Output the (x, y) coordinate of the center of the cell containing the given text.  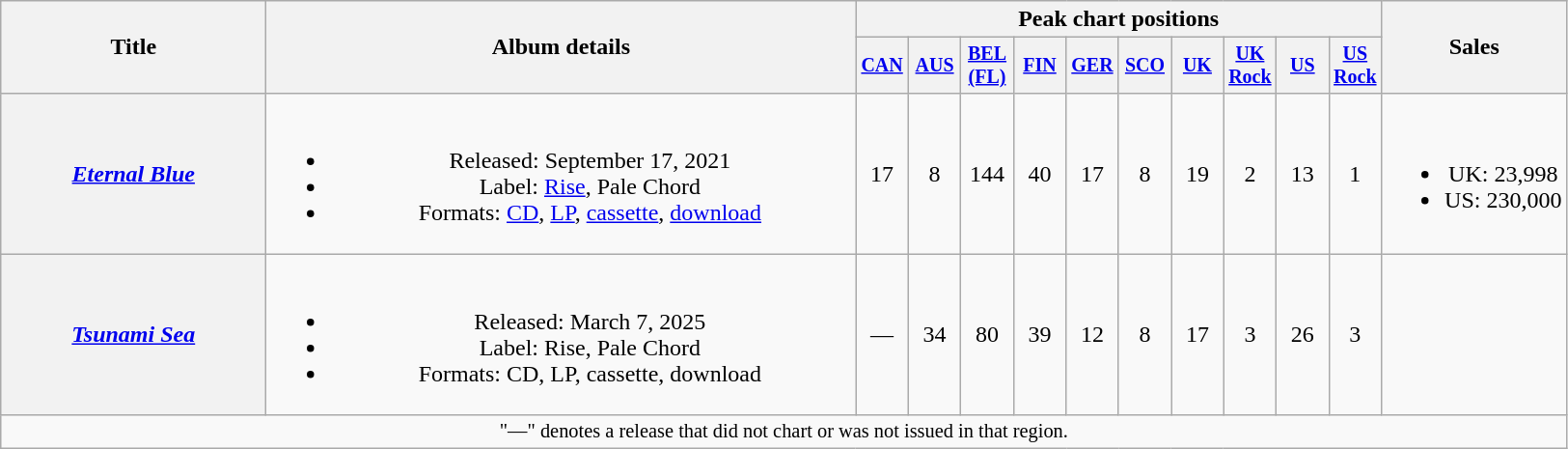
Sales (1474, 47)
US Rock (1355, 66)
12 (1092, 334)
Title (133, 47)
Peak chart positions (1119, 19)
UK (1197, 66)
40 (1039, 174)
BEL(FL) (987, 66)
"—" denotes a release that did not chart or was not issued in that region. (784, 432)
Released: March 7, 2025Label: Rise, Pale ChordFormats: CD, LP, cassette, download (562, 334)
UK: 23,998US: 230,000 (1474, 174)
AUS (934, 66)
Released: September 17, 2021Label: Rise, Pale ChordFormats: CD, LP, cassette, download (562, 174)
19 (1197, 174)
Eternal Blue (133, 174)
— (882, 334)
80 (987, 334)
CAN (882, 66)
34 (934, 334)
144 (987, 174)
FIN (1039, 66)
13 (1303, 174)
GER (1092, 66)
1 (1355, 174)
2 (1250, 174)
SCO (1144, 66)
39 (1039, 334)
Tsunami Sea (133, 334)
UK Rock (1250, 66)
26 (1303, 334)
Album details (562, 47)
US (1303, 66)
